Identify which cell holds the provided text, then report its [X, Y] central coordinate. 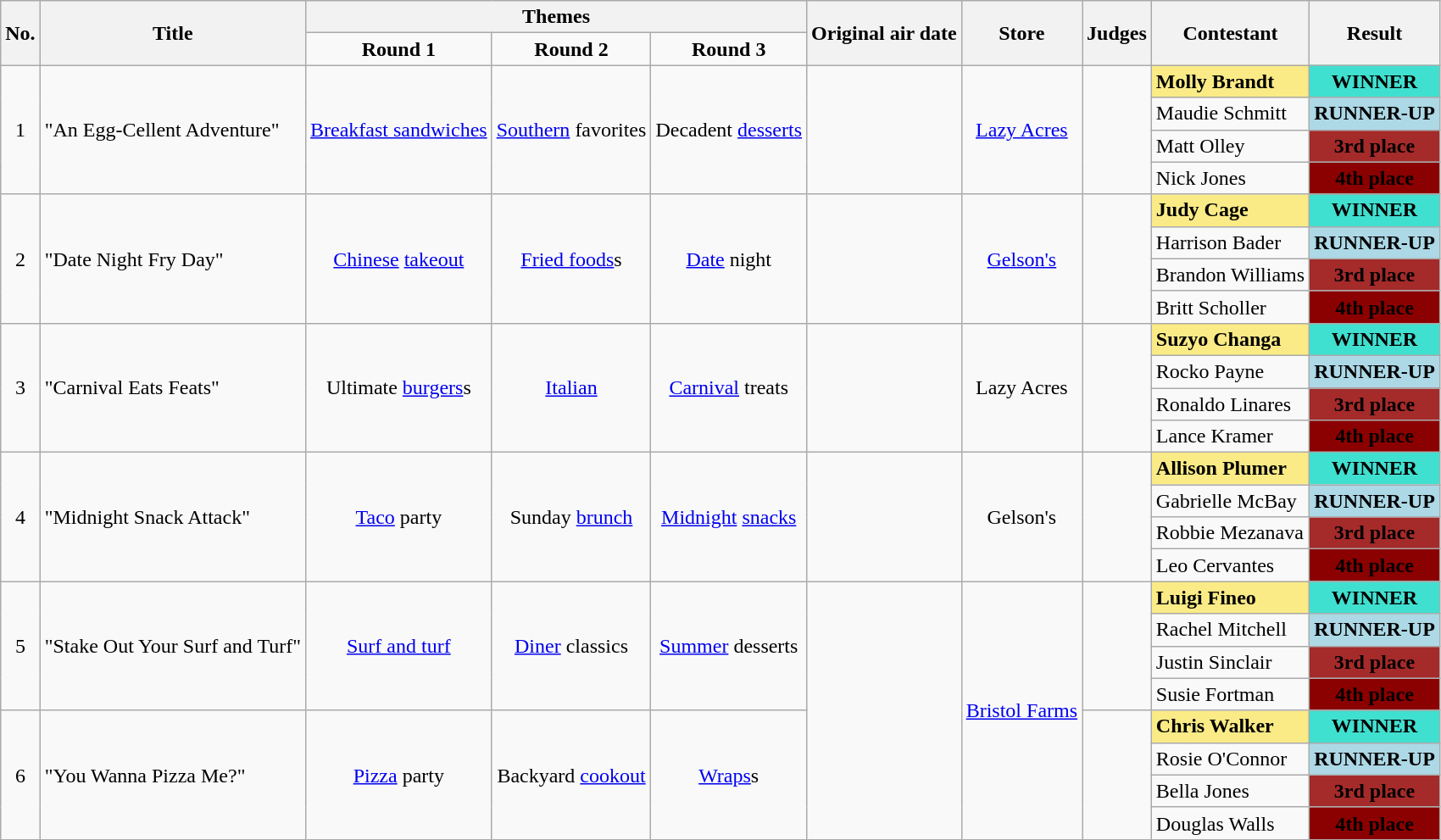
Surf and turf [399, 646]
Rocko Payne [1230, 371]
Harrison Bader [1230, 242]
"An Egg-Cellent Adventure" [173, 130]
Title [173, 33]
Contestant [1230, 33]
Ronaldo Linares [1230, 404]
Bristol Farms [1021, 710]
Lance Kramer [1230, 437]
2 [20, 259]
Original air date [885, 33]
Allison Plumer [1230, 469]
Judy Cage [1230, 210]
Round 2 [571, 49]
Brandon Williams [1230, 275]
"Date Night Fry Day" [173, 259]
Justin Sinclair [1230, 662]
Matt Olley [1230, 146]
Nick Jones [1230, 178]
3 [20, 387]
5 [20, 646]
"You Wanna Pizza Me?" [173, 775]
Rachel Mitchell [1230, 630]
"Carnival Eats Feats" [173, 387]
Ultimate burgerss [399, 387]
Taco party [399, 517]
Backyard cookout [571, 775]
Douglas Walls [1230, 823]
Italian [571, 387]
Round 1 [399, 49]
Susie Fortman [1230, 694]
No. [20, 33]
Pizza party [399, 775]
Result [1375, 33]
Chinese takeout [399, 259]
Maudie Schmitt [1230, 114]
Summer desserts [729, 646]
Sunday brunch [571, 517]
Suzyo Changa [1230, 339]
Carnival treats [729, 387]
Judges [1117, 33]
Bella Jones [1230, 791]
Date night [729, 259]
Breakfast sandwiches [399, 130]
Diner classics [571, 646]
Themes [556, 17]
Leo Cervantes [1230, 565]
Fried foodss [571, 259]
Rosie O'Connor [1230, 759]
Britt Scholler [1230, 307]
Decadent desserts [729, 130]
Robbie Mezanava [1230, 533]
1 [20, 130]
"Stake Out Your Surf and Turf" [173, 646]
6 [20, 775]
Chris Walker [1230, 726]
Wrapss [729, 775]
Round 3 [729, 49]
Southern favorites [571, 130]
4 [20, 517]
Store [1021, 33]
Gabrielle McBay [1230, 501]
Molly Brandt [1230, 81]
Luigi Fineo [1230, 598]
"Midnight Snack Attack" [173, 517]
Midnight snacks [729, 517]
